Provide the (X, Y) coordinate of the cell's center where the given text is located.  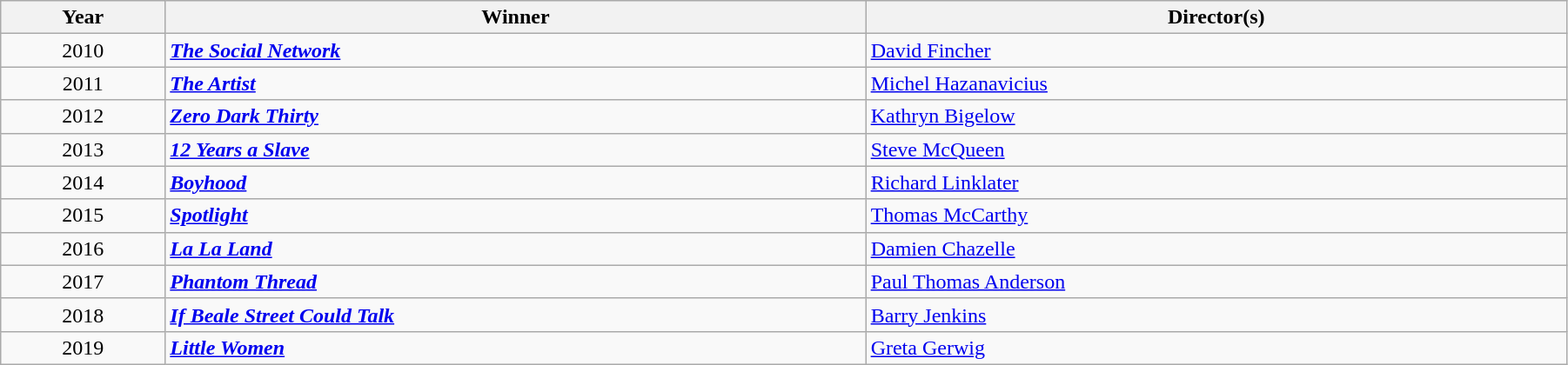
Greta Gerwig (1216, 348)
2018 (84, 315)
12 Years a Slave (515, 149)
La La Land (515, 249)
Spotlight (515, 216)
Paul Thomas Anderson (1216, 282)
2014 (84, 182)
Phantom Thread (515, 282)
Winner (515, 17)
Little Women (515, 348)
Steve McQueen (1216, 149)
Zero Dark Thirty (515, 116)
Kathryn Bigelow (1216, 116)
Year (84, 17)
Richard Linklater (1216, 182)
David Fincher (1216, 50)
If Beale Street Could Talk (515, 315)
The Artist (515, 83)
2019 (84, 348)
2015 (84, 216)
Damien Chazelle (1216, 249)
Thomas McCarthy (1216, 216)
2013 (84, 149)
Barry Jenkins (1216, 315)
The Social Network (515, 50)
2017 (84, 282)
Michel Hazanavicius (1216, 83)
Director(s) (1216, 17)
Boyhood (515, 182)
2016 (84, 249)
2011 (84, 83)
2010 (84, 50)
2012 (84, 116)
